Search for the cell housing the specified text and yield its [X, Y] center coordinate. 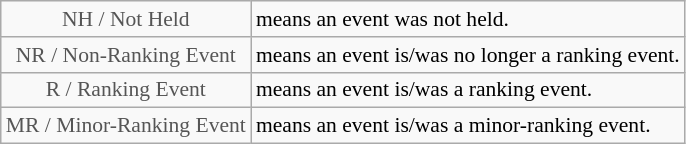
NR / Non-Ranking Event [126, 55]
NH / Not Held [126, 19]
means an event was not held. [468, 19]
MR / Minor-Ranking Event [126, 126]
means an event is/was a ranking event. [468, 90]
R / Ranking Event [126, 90]
means an event is/was no longer a ranking event. [468, 55]
means an event is/was a minor-ranking event. [468, 126]
